Determine the (x, y) coordinate at the center of the cell enclosing the given text.  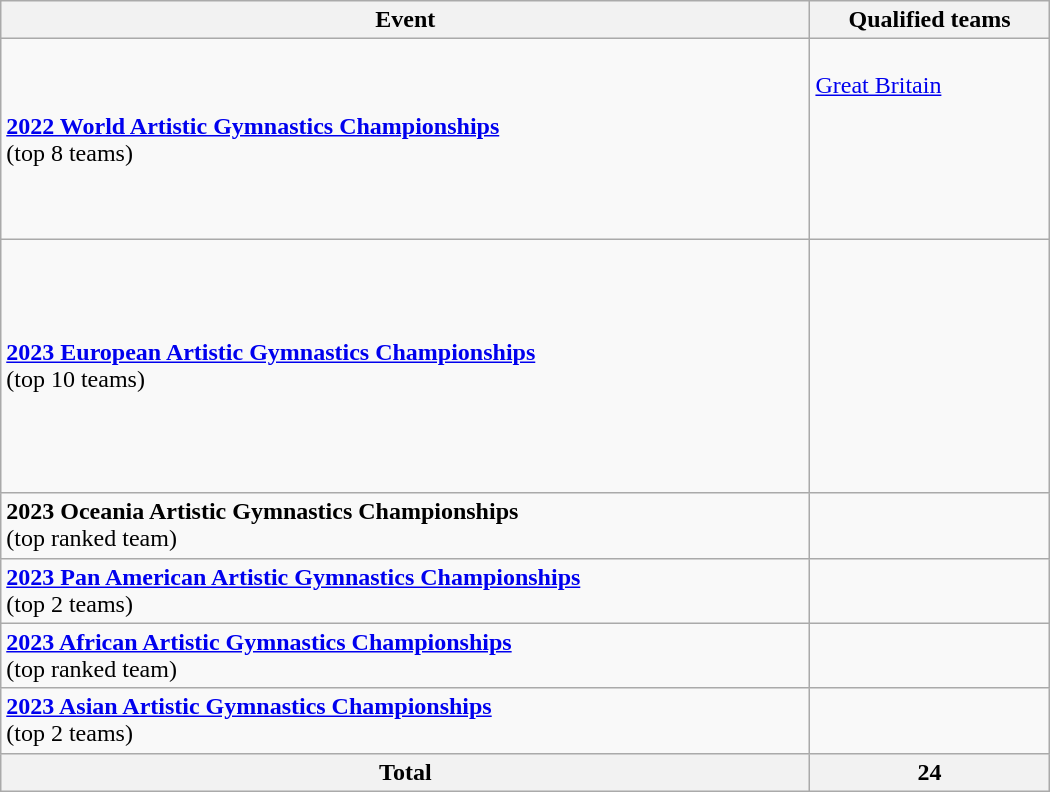
2022 World Artistic Gymnastics Championships(top 8 teams) (406, 139)
24 (930, 772)
Event (406, 20)
Total (406, 772)
2023 Pan American Artistic Gymnastics Championships(top 2 teams) (406, 590)
Qualified teams (930, 20)
Great Britain (930, 139)
2023 Asian Artistic Gymnastics Championships(top 2 teams) (406, 720)
2023 European Artistic Gymnastics Championships(top 10 teams) (406, 366)
2023 Oceania Artistic Gymnastics Championships(top ranked team) (406, 526)
2023 African Artistic Gymnastics Championships(top ranked team) (406, 656)
